Capture the cell that displays the provided text and extract its [x, y] central coordinate. 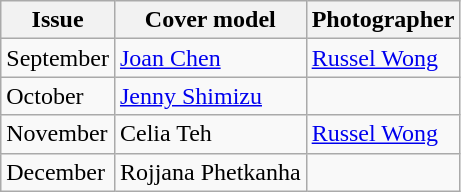
December [58, 172]
Cover model [210, 20]
November [58, 134]
Photographer [383, 20]
September [58, 58]
Issue [58, 20]
Jenny Shimizu [210, 96]
October [58, 96]
Joan Chen [210, 58]
Celia Teh [210, 134]
Rojjana Phetkanha [210, 172]
